Pinpoint the cell where the given text exists, returning its [x, y] midpoint coordinate. 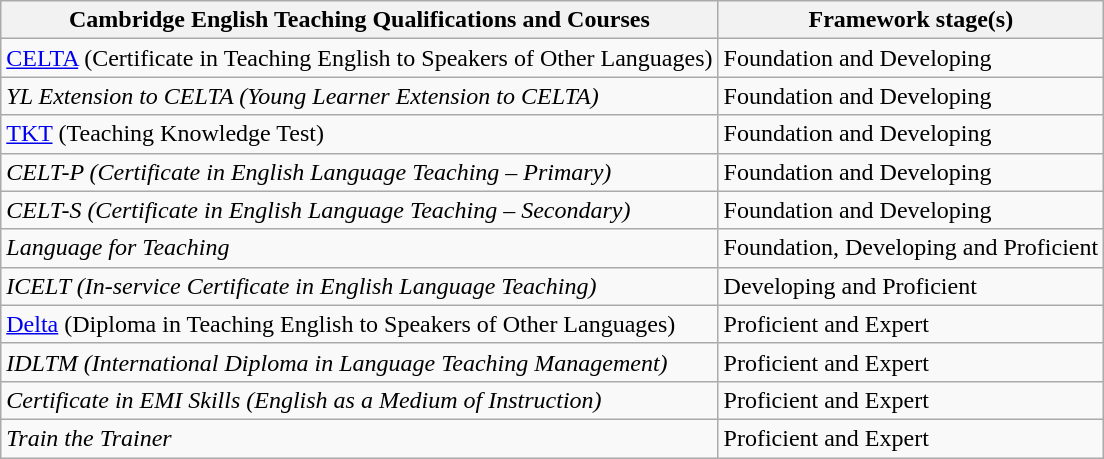
YL Extension to CELTA (Young Learner Extension to CELTA) [360, 96]
ICELT (In-service Certificate in English Language Teaching) [360, 286]
Foundation, Developing and Proficient [911, 248]
CELT-P (Certificate in English Language Teaching – Primary) [360, 172]
Framework stage(s) [911, 20]
Delta (Diploma in Teaching English to Speakers of Other Languages) [360, 324]
IDLTM (International Diploma in Language Teaching Management) [360, 362]
Train the Trainer [360, 438]
Certificate in EMI Skills (English as a Medium of Instruction) [360, 400]
CELTA (Certificate in Teaching English to Speakers of Other Languages) [360, 58]
TKT (Teaching Knowledge Test) [360, 134]
Cambridge English Teaching Qualifications and Courses [360, 20]
CELT-S (Certificate in English Language Teaching – Secondary) [360, 210]
Developing and Proficient [911, 286]
Language for Teaching [360, 248]
